Determine the [X, Y] coordinate at the center of the cell enclosing the given text.  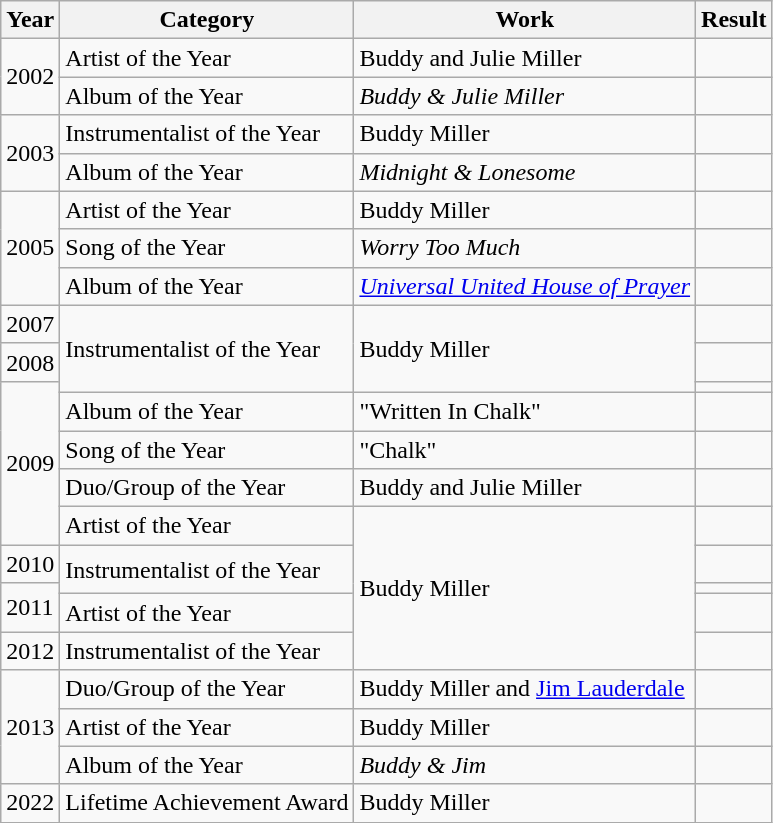
Universal United House of Prayer [525, 286]
2009 [30, 462]
2007 [30, 324]
2013 [30, 727]
2011 [30, 608]
2010 [30, 564]
Lifetime Achievement Award [207, 803]
2012 [30, 651]
2008 [30, 362]
Worry Too Much [525, 248]
"Chalk" [525, 449]
Buddy Miller and Jim Lauderdale [525, 689]
Midnight & Lonesome [525, 172]
Result [734, 20]
2022 [30, 803]
Category [207, 20]
2003 [30, 153]
Year [30, 20]
2002 [30, 77]
Work [525, 20]
Buddy & Julie Miller [525, 96]
"Written In Chalk" [525, 411]
Buddy & Jim [525, 765]
2005 [30, 248]
